Search for the cell housing the specified text and yield its (x, y) center coordinate. 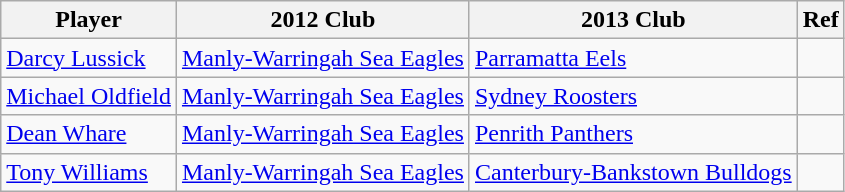
Parramatta Eels (633, 58)
Michael Oldfield (89, 96)
Dean Whare (89, 134)
Penrith Panthers (633, 134)
Darcy Lussick (89, 58)
Player (89, 20)
Canterbury-Bankstown Bulldogs (633, 172)
Ref (820, 20)
2012 Club (322, 20)
Sydney Roosters (633, 96)
2013 Club (633, 20)
Tony Williams (89, 172)
